Capture the cell that displays the provided text and extract its [X, Y] central coordinate. 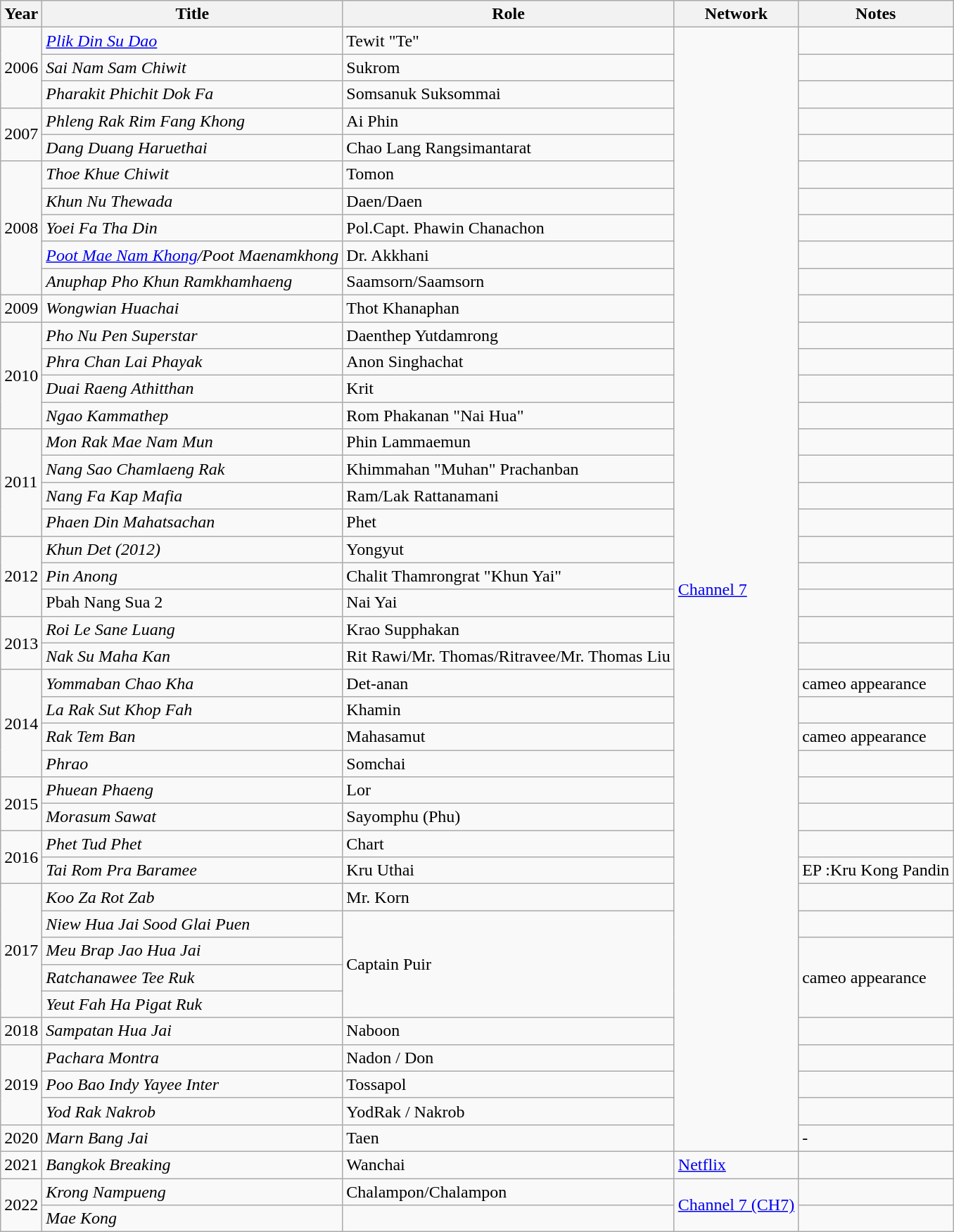
Khimmahan "Muhan" Prachanban [508, 469]
Khamin [508, 710]
Meu Brap Jao Hua Jai [193, 951]
Phleng Rak Rim Fang Khong [193, 121]
Thot Khanaphan [508, 308]
Poot Mae Nam Khong/Poot Maenamkhong [193, 255]
2018 [21, 1031]
2012 [21, 576]
Yongyut [508, 549]
Chalampon/Chalampon [508, 1192]
Krit [508, 389]
Det-anan [508, 683]
Kru Uthai [508, 871]
Pharakit Phichit Dok Fa [193, 94]
Phuean Phaeng [193, 790]
2008 [21, 228]
Pho Nu Pen Superstar [193, 335]
Wongwian Huachai [193, 308]
Tewit "Te" [508, 41]
Phaen Din Mahatsachan [193, 522]
Rak Tem Ban [193, 736]
Marn Bang Jai [193, 1138]
Anuphap Pho Khun Ramkhamhaeng [193, 281]
Captain Puir [508, 964]
2021 [21, 1164]
Tomon [508, 174]
2007 [21, 134]
Tossapol [508, 1084]
Yoei Fa Tha Din [193, 228]
Saamsorn/Saamsorn [508, 281]
Ai Phin [508, 121]
Dang Duang Haruethai [193, 148]
Niew Hua Jai Sood Glai Puen [193, 924]
Morasum Sawat [193, 817]
Ngao Kammathep [193, 416]
Chao Lang Rangsimantarat [508, 148]
Netflix [736, 1164]
EP :Kru Kong Pandin [876, 871]
Mahasamut [508, 736]
Yeut Fah Ha Pigat Ruk [193, 1004]
Dr. Akkhani [508, 255]
Sukrom [508, 68]
Mr. Korn [508, 897]
Nadon / Don [508, 1058]
2022 [21, 1205]
Bangkok Breaking [193, 1164]
Phet Tud Phet [193, 844]
2010 [21, 376]
2013 [21, 643]
Pol.Capt. Phawin Chanachon [508, 228]
2020 [21, 1138]
Sayomphu (Phu) [508, 817]
Thoe Khue Chiwit [193, 174]
Channel 7 (CH7) [736, 1205]
Sampatan Hua Jai [193, 1031]
Taen [508, 1138]
Mae Kong [193, 1219]
Phin Lammaemun [508, 442]
Naboon [508, 1031]
Pbah Nang Sua 2 [193, 603]
2016 [21, 857]
2015 [21, 804]
Poo Bao Indy Yayee Inter [193, 1084]
La Rak Sut Khop Fah [193, 710]
Somchai [508, 763]
Sai Nam Sam Chiwit [193, 68]
Yod Rak Nakrob [193, 1111]
2006 [21, 68]
2017 [21, 951]
Khun Nu Thewada [193, 201]
Nang Fa Kap Mafia [193, 496]
Chalit Thamrongrat "Khun Yai" [508, 576]
2019 [21, 1084]
Title [193, 14]
Pin Anong [193, 576]
Nang Sao Chamlaeng Rak [193, 469]
Ratchanawee Tee Ruk [193, 977]
Channel 7 [736, 589]
Nak Su Maha Kan [193, 656]
Anon Singhachat [508, 362]
2011 [21, 482]
Notes [876, 14]
Koo Za Rot Zab [193, 897]
Yommaban Chao Kha [193, 683]
Phet [508, 522]
YodRak / Nakrob [508, 1111]
Plik Din Su Dao [193, 41]
2009 [21, 308]
Duai Raeng Athitthan [193, 389]
- [876, 1138]
Daen/Daen [508, 201]
Year [21, 14]
Lor [508, 790]
Roi Le Sane Luang [193, 629]
Rit Rawi/Mr. Thomas/Ritravee/Mr. Thomas Liu [508, 656]
Somsanuk Suksommai [508, 94]
Phra Chan Lai Phayak [193, 362]
Wanchai [508, 1164]
Network [736, 14]
Mon Rak Mae Nam Mun [193, 442]
Krong Nampueng [193, 1192]
Role [508, 14]
Nai Yai [508, 603]
Phrao [193, 763]
Tai Rom Pra Baramee [193, 871]
2014 [21, 723]
Chart [508, 844]
Ram/Lak Rattanamani [508, 496]
Khun Det (2012) [193, 549]
Rom Phakanan "Nai Hua" [508, 416]
Daenthep Yutdamrong [508, 335]
Pachara Montra [193, 1058]
Krao Supphakan [508, 629]
